Identify which cell holds the provided text, then report its (X, Y) central coordinate. 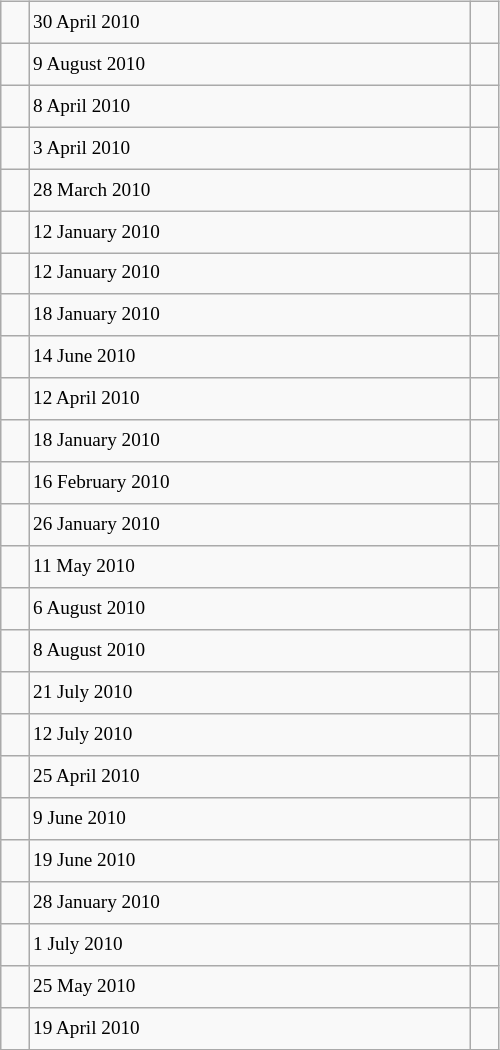
16 February 2010 (249, 483)
25 April 2010 (249, 777)
26 January 2010 (249, 525)
30 April 2010 (249, 22)
19 June 2010 (249, 861)
11 May 2010 (249, 567)
25 May 2010 (249, 986)
28 March 2010 (249, 190)
8 August 2010 (249, 651)
1 July 2010 (249, 944)
9 June 2010 (249, 819)
8 April 2010 (249, 106)
3 April 2010 (249, 148)
12 July 2010 (249, 735)
14 June 2010 (249, 357)
6 August 2010 (249, 609)
19 April 2010 (249, 1028)
9 August 2010 (249, 64)
12 April 2010 (249, 399)
28 January 2010 (249, 902)
21 July 2010 (249, 693)
